Return the (X, Y) coordinate for the center point of the cell that contains the specified text.  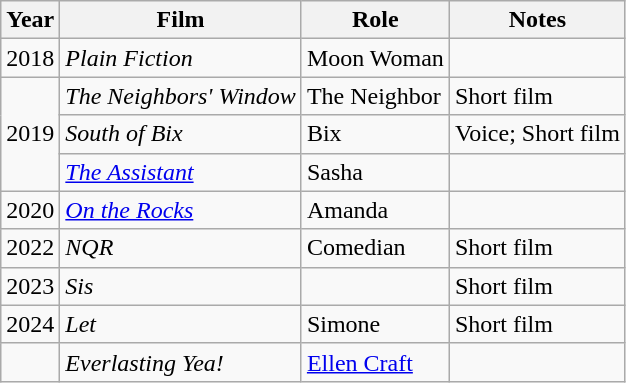
Notes (537, 20)
Plain Fiction (181, 58)
Year (30, 20)
Sis (181, 286)
Amanda (375, 210)
The Assistant (181, 172)
Ellen Craft (375, 362)
Moon Woman (375, 58)
Film (181, 20)
Let (181, 324)
Simone (375, 324)
NQR (181, 248)
2019 (30, 134)
The Neighbor (375, 96)
Everlasting Yea! (181, 362)
Role (375, 20)
2020 (30, 210)
South of Bix (181, 134)
Sasha (375, 172)
2022 (30, 248)
Voice; Short film (537, 134)
2018 (30, 58)
On the Rocks (181, 210)
2024 (30, 324)
2023 (30, 286)
Comedian (375, 248)
The Neighbors' Window (181, 96)
Bix (375, 134)
